Output the [x, y] coordinate of the center of the cell containing the given text.  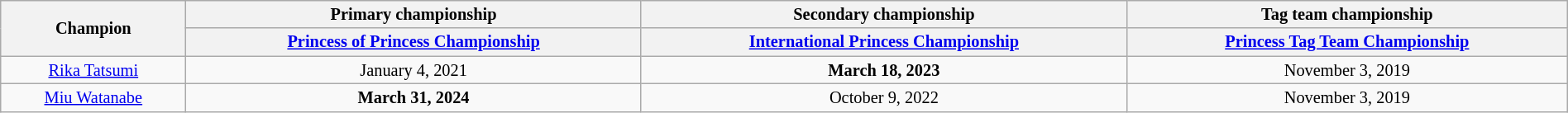
January 4, 2021 [414, 70]
October 9, 2022 [883, 97]
March 18, 2023 [883, 70]
Secondary championship [883, 14]
Rika Tatsumi [93, 70]
Miu Watanabe [93, 97]
Princess of Princess Championship [414, 42]
International Princess Championship [883, 42]
Primary championship [414, 14]
March 31, 2024 [414, 97]
Tag team championship [1346, 14]
Champion [93, 28]
Princess Tag Team Championship [1346, 42]
